Find where the given text appears and provide that cell's center as [x, y] coordinate. 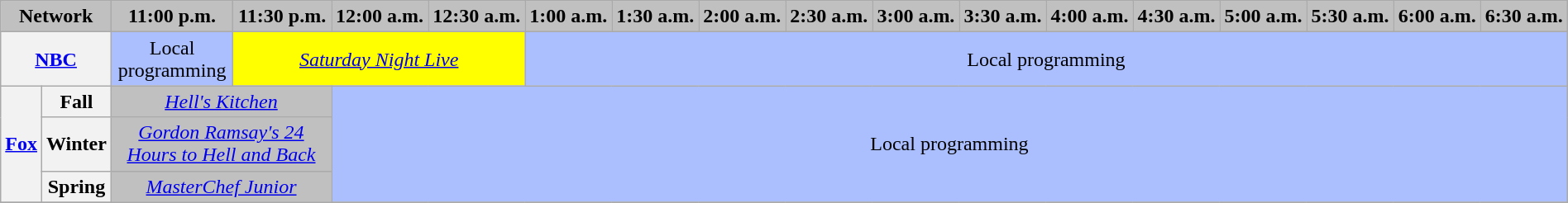
Gordon Ramsay's 24 Hours to Hell and Back [221, 144]
Fall [76, 101]
1:30 a.m. [655, 17]
5:00 a.m. [1264, 17]
Spring [76, 186]
2:00 a.m. [743, 17]
Hell's Kitchen [221, 101]
12:00 a.m. [380, 17]
6:30 a.m. [1523, 17]
1:00 a.m. [569, 17]
4:00 a.m. [1090, 17]
2:30 a.m. [829, 17]
5:30 a.m. [1350, 17]
6:00 a.m. [1437, 17]
MasterChef Junior [221, 186]
11:00 p.m. [172, 17]
NBC [56, 59]
Winter [76, 144]
11:30 p.m. [283, 17]
Fox [22, 144]
Network [56, 17]
12:30 a.m. [476, 17]
Saturday Night Live [379, 59]
3:30 a.m. [1002, 17]
3:00 a.m. [916, 17]
4:30 a.m. [1176, 17]
